Capture the cell that displays the provided text and extract its (X, Y) central coordinate. 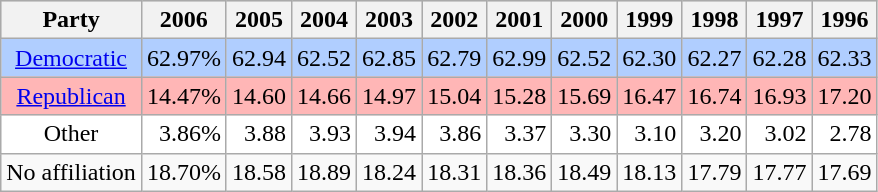
18.70% (184, 172)
62.28 (780, 58)
2001 (520, 20)
2003 (390, 20)
1996 (844, 20)
3.86% (184, 134)
2006 (184, 20)
18.36 (520, 172)
3.02 (780, 134)
15.69 (584, 96)
62.94 (258, 58)
15.04 (454, 96)
17.77 (780, 172)
16.74 (714, 96)
18.24 (390, 172)
14.47% (184, 96)
2004 (324, 20)
3.37 (520, 134)
3.30 (584, 134)
3.86 (454, 134)
17.20 (844, 96)
14.60 (258, 96)
18.58 (258, 172)
16.47 (650, 96)
15.28 (520, 96)
Party (72, 20)
62.27 (714, 58)
14.66 (324, 96)
62.30 (650, 58)
1997 (780, 20)
No affiliation (72, 172)
3.20 (714, 134)
62.97% (184, 58)
2002 (454, 20)
14.97 (390, 96)
Other (72, 134)
18.13 (650, 172)
Democratic (72, 58)
62.33 (844, 58)
3.94 (390, 134)
1999 (650, 20)
17.69 (844, 172)
18.89 (324, 172)
62.85 (390, 58)
62.99 (520, 58)
2.78 (844, 134)
2005 (258, 20)
3.93 (324, 134)
62.79 (454, 58)
18.49 (584, 172)
Republican (72, 96)
18.31 (454, 172)
1998 (714, 20)
3.88 (258, 134)
17.79 (714, 172)
3.10 (650, 134)
16.93 (780, 96)
2000 (584, 20)
